Find where the given text appears and provide that cell's center as [x, y] coordinate. 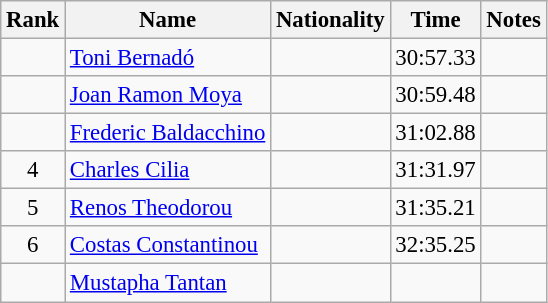
Joan Ramon Moya [168, 95]
Time [436, 20]
Frederic Baldacchino [168, 133]
31:02.88 [436, 133]
30:57.33 [436, 58]
Costas Constantinou [168, 245]
6 [33, 245]
Nationality [330, 20]
32:35.25 [436, 245]
Toni Bernadó [168, 58]
Charles Cilia [168, 170]
31:31.97 [436, 170]
Mustapha Tantan [168, 283]
Rank [33, 20]
5 [33, 208]
Notes [514, 20]
Name [168, 20]
30:59.48 [436, 95]
31:35.21 [436, 208]
4 [33, 170]
Renos Theodorou [168, 208]
